Search for the cell housing the specified text and yield its (X, Y) center coordinate. 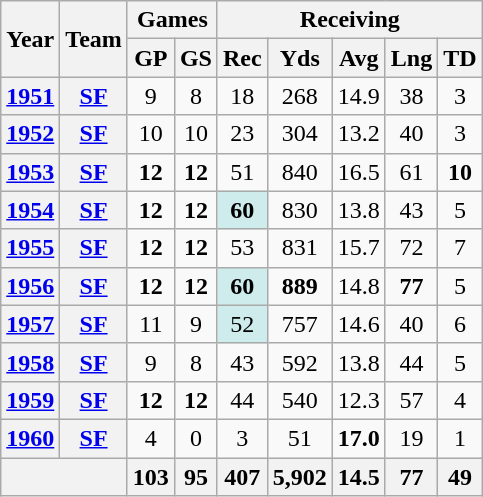
Avg (358, 58)
1958 (30, 362)
49 (460, 477)
1951 (30, 96)
GS (196, 58)
830 (300, 210)
6 (460, 324)
Rec (242, 58)
61 (411, 172)
14.8 (358, 286)
Team (94, 39)
268 (300, 96)
889 (300, 286)
5,902 (300, 477)
1960 (30, 438)
103 (150, 477)
1959 (30, 400)
38 (411, 96)
16.5 (358, 172)
Yds (300, 58)
592 (300, 362)
11 (150, 324)
1955 (30, 248)
TD (460, 58)
1957 (30, 324)
Games (172, 20)
1953 (30, 172)
831 (300, 248)
18 (242, 96)
53 (242, 248)
52 (242, 324)
13.2 (358, 134)
840 (300, 172)
14.9 (358, 96)
95 (196, 477)
7 (460, 248)
Lng (411, 58)
304 (300, 134)
1952 (30, 134)
Year (30, 39)
GP (150, 58)
72 (411, 248)
Receiving (350, 20)
14.5 (358, 477)
757 (300, 324)
14.6 (358, 324)
1956 (30, 286)
1954 (30, 210)
17.0 (358, 438)
1 (460, 438)
540 (300, 400)
12.3 (358, 400)
19 (411, 438)
23 (242, 134)
57 (411, 400)
407 (242, 477)
15.7 (358, 248)
0 (196, 438)
